Search for the cell housing the specified text and yield its (X, Y) center coordinate. 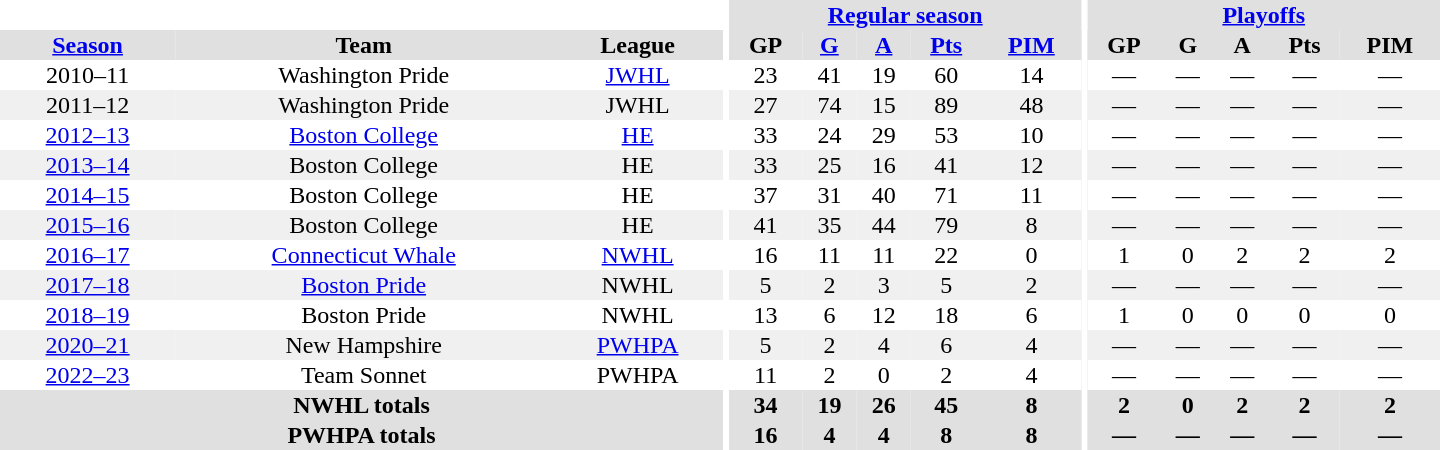
10 (1031, 135)
48 (1031, 105)
79 (946, 225)
2022–23 (88, 375)
25 (829, 165)
44 (884, 225)
Regular season (905, 15)
2013–14 (88, 165)
15 (884, 105)
NWHL totals (362, 405)
26 (884, 405)
22 (946, 255)
2017–18 (88, 285)
29 (884, 135)
2012–13 (88, 135)
3 (884, 285)
Season (88, 45)
2020–21 (88, 345)
2016–17 (88, 255)
24 (829, 135)
27 (766, 105)
2015–16 (88, 225)
PWHPA totals (362, 435)
2014–15 (88, 195)
74 (829, 105)
37 (766, 195)
Playoffs (1264, 15)
34 (766, 405)
40 (884, 195)
13 (766, 315)
18 (946, 315)
New Hampshire (364, 345)
89 (946, 105)
23 (766, 75)
League (638, 45)
14 (1031, 75)
Team Sonnet (364, 375)
2010–11 (88, 75)
45 (946, 405)
53 (946, 135)
Connecticut Whale (364, 255)
71 (946, 195)
2011–12 (88, 105)
Team (364, 45)
2018–19 (88, 315)
31 (829, 195)
60 (946, 75)
35 (829, 225)
